Output the [x, y] coordinate of the center of the cell containing the given text.  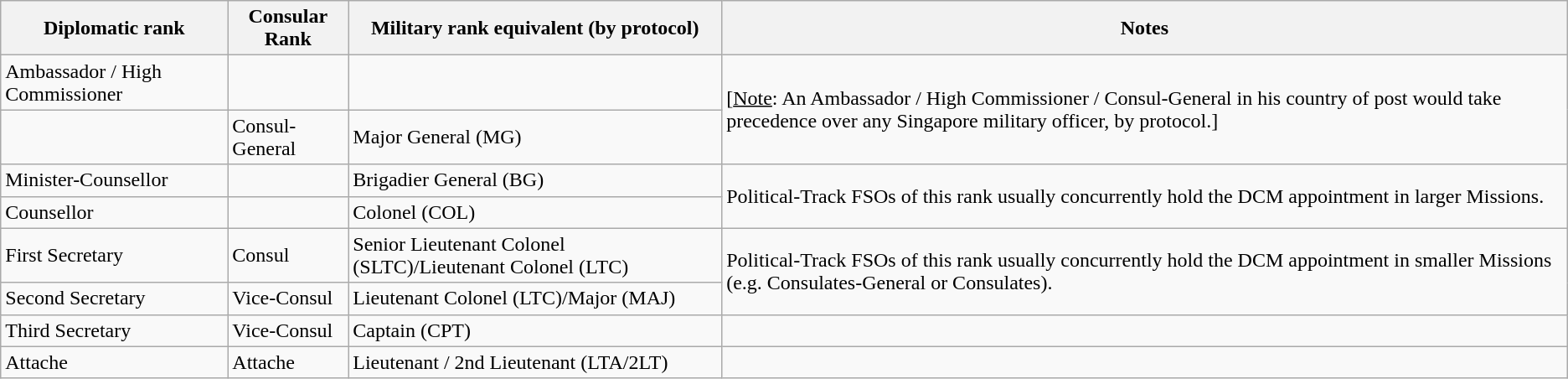
First Secretary [114, 255]
Major General (MG) [535, 138]
Counsellor [114, 212]
Brigadier General (BG) [535, 180]
Minister-Counsellor [114, 180]
Colonel (COL) [535, 212]
Diplomatic rank [114, 29]
Political-Track FSOs of this rank usually concurrently hold the DCM appointment in larger Missions. [1145, 196]
Lieutenant / 2nd Lieutenant (LTA/2LT) [535, 362]
Notes [1145, 29]
Consular Rank [288, 29]
Consul [288, 255]
Third Secretary [114, 330]
Ambassador / High Commissioner [114, 82]
Lieutenant Colonel (LTC)/Major (MAJ) [535, 299]
Consul-General [288, 138]
Captain (CPT) [535, 330]
Second Secretary [114, 299]
Political-Track FSOs of this rank usually concurrently hold the DCM appointment in smaller Missions (e.g. Consulates-General or Consulates). [1145, 272]
Military rank equivalent (by protocol) [535, 29]
Senior Lieutenant Colonel (SLTC)/Lieutenant Colonel (LTC) [535, 255]
